From the cell containing the given text, extract its center point as (X, Y) coordinate. 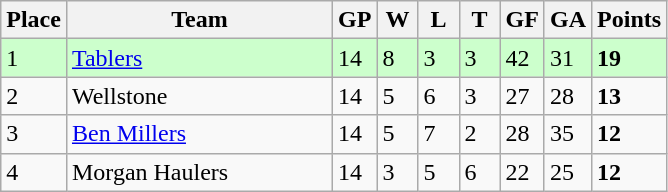
19 (630, 58)
Morgan Haulers (199, 172)
W (398, 20)
4 (34, 172)
42 (522, 58)
25 (568, 172)
Team (199, 20)
L (438, 20)
GP (355, 20)
31 (568, 58)
27 (522, 96)
1 (34, 58)
13 (630, 96)
GA (568, 20)
22 (522, 172)
Wellstone (199, 96)
Tablers (199, 58)
8 (398, 58)
7 (438, 134)
Place (34, 20)
35 (568, 134)
Points (630, 20)
T (480, 20)
GF (522, 20)
Ben Millers (199, 134)
